Output the (X, Y) coordinate of the center of the cell containing the given text.  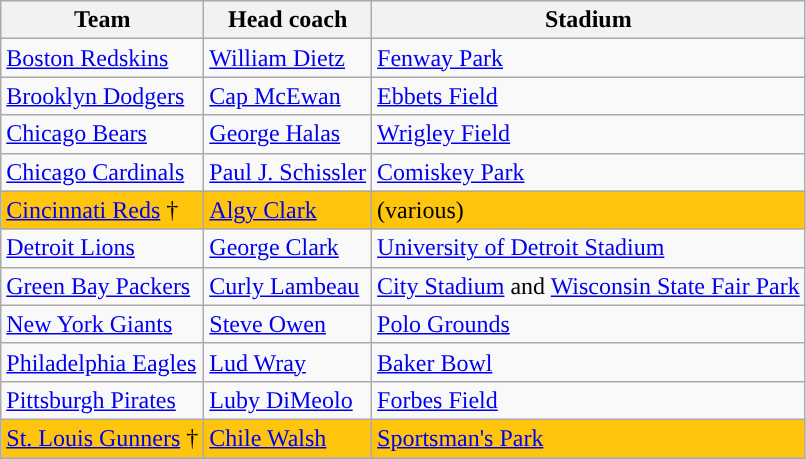
Forbes Field (589, 400)
Luby DiMeolo (288, 400)
New York Giants (102, 324)
Philadelphia Eagles (102, 362)
Wrigley Field (589, 134)
Paul J. Schissler (288, 172)
Chile Walsh (288, 438)
Stadium (589, 20)
Baker Bowl (589, 362)
Fenway Park (589, 58)
William Dietz (288, 58)
Detroit Lions (102, 248)
Team (102, 20)
University of Detroit Stadium (589, 248)
Curly Lambeau (288, 286)
Head coach (288, 20)
Steve Owen (288, 324)
Algy Clark (288, 210)
Polo Grounds (589, 324)
Lud Wray (288, 362)
City Stadium and Wisconsin State Fair Park (589, 286)
Comiskey Park (589, 172)
Pittsburgh Pirates (102, 400)
Ebbets Field (589, 96)
George Halas (288, 134)
Cincinnati Reds † (102, 210)
Green Bay Packers (102, 286)
St. Louis Gunners † (102, 438)
Chicago Bears (102, 134)
(various) (589, 210)
Sportsman's Park (589, 438)
Cap McEwan (288, 96)
Boston Redskins (102, 58)
Brooklyn Dodgers (102, 96)
Chicago Cardinals (102, 172)
George Clark (288, 248)
